Search for the cell housing the specified text and yield its (X, Y) center coordinate. 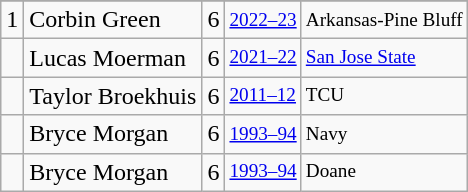
Doane (384, 172)
TCU (384, 96)
Navy (384, 134)
Arkansas-Pine Bluff (384, 20)
San Jose State (384, 58)
2022–23 (263, 20)
1 (12, 20)
2021–22 (263, 58)
Taylor Broekhuis (113, 96)
Corbin Green (113, 20)
2011–12 (263, 96)
Lucas Moerman (113, 58)
